Determine the (x, y) coordinate at the center of the cell enclosing the given text.  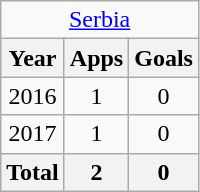
Total (33, 172)
2016 (33, 96)
2 (96, 172)
Apps (96, 58)
Year (33, 58)
Goals (164, 58)
Serbia (100, 20)
2017 (33, 134)
